Extract the (X, Y) coordinate from the center of the cell holding the provided text.  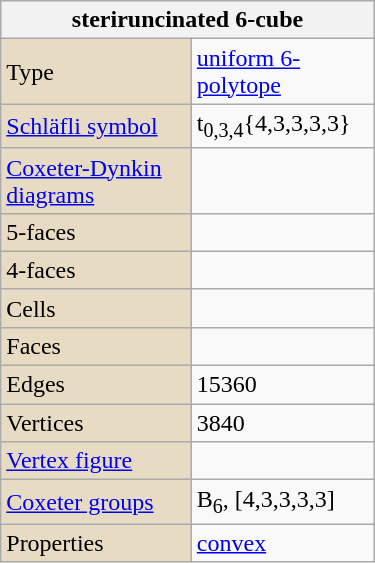
Type (96, 72)
Coxeter groups (96, 502)
Vertices (96, 423)
Edges (96, 385)
t0,3,4{4,3,3,3,3} (282, 126)
steriruncinated 6-cube (188, 20)
4-faces (96, 270)
Faces (96, 346)
3840 (282, 423)
Cells (96, 308)
Properties (96, 543)
Coxeter-Dynkin diagrams (96, 180)
5-faces (96, 232)
Vertex figure (96, 461)
convex (282, 543)
uniform 6-polytope (282, 72)
Schläfli symbol (96, 126)
15360 (282, 385)
B6, [4,3,3,3,3] (282, 502)
